Locate the cell with the specified text and output its [X, Y] center coordinate. 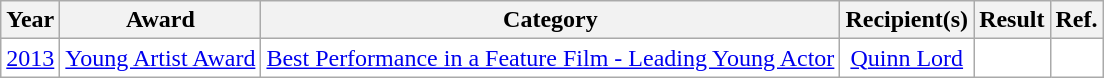
Quinn Lord [907, 58]
Ref. [1076, 20]
Recipient(s) [907, 20]
Award [160, 20]
Young Artist Award [160, 58]
Best Performance in a Feature Film - Leading Young Actor [550, 58]
Category [550, 20]
Result [1012, 20]
2013 [30, 58]
Year [30, 20]
